Scan for the cell matching the given text and deliver its (X, Y) coordinate at center. 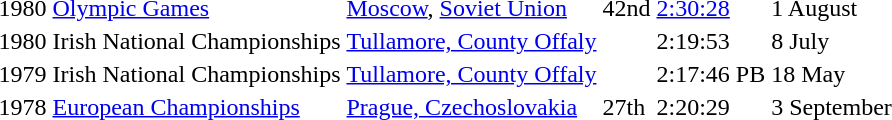
2:17:46 PB (711, 74)
2:19:53 (711, 41)
